Provide the [X, Y] coordinate of the cell's center where the given text is located.  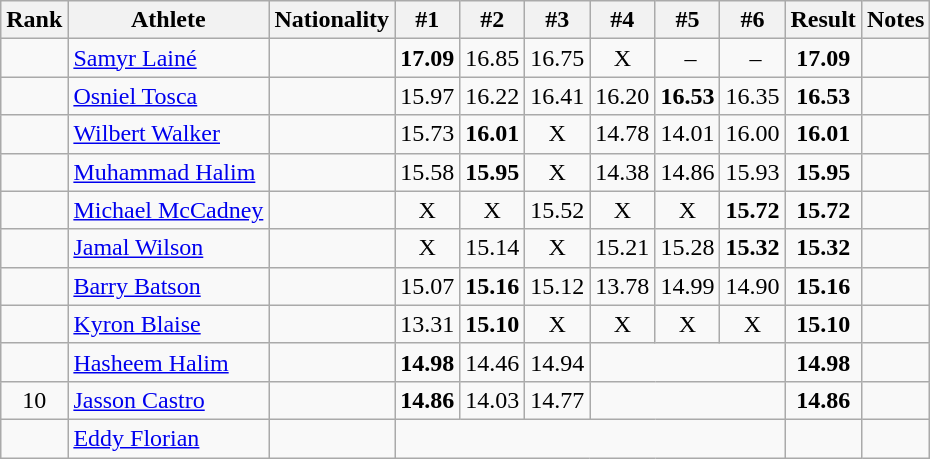
Result [823, 20]
16.00 [752, 134]
16.20 [622, 96]
15.28 [688, 248]
Jamal Wilson [168, 248]
#6 [752, 20]
14.94 [558, 362]
14.38 [622, 172]
13.31 [428, 324]
14.03 [492, 400]
#4 [622, 20]
Rank [34, 20]
14.99 [688, 286]
16.41 [558, 96]
15.12 [558, 286]
Wilbert Walker [168, 134]
Osniel Tosca [168, 96]
15.97 [428, 96]
16.75 [558, 58]
Michael McCadney [168, 210]
10 [34, 400]
15.52 [558, 210]
Nationality [332, 20]
#3 [558, 20]
14.01 [688, 134]
Barry Batson [168, 286]
Notes [895, 20]
13.78 [622, 286]
Muhammad Halim [168, 172]
Kyron Blaise [168, 324]
#2 [492, 20]
16.22 [492, 96]
#5 [688, 20]
15.07 [428, 286]
16.85 [492, 58]
Samyr Lainé [168, 58]
Hasheem Halim [168, 362]
15.21 [622, 248]
Athlete [168, 20]
14.90 [752, 286]
16.35 [752, 96]
15.58 [428, 172]
15.93 [752, 172]
14.78 [622, 134]
14.77 [558, 400]
15.14 [492, 248]
Eddy Florian [168, 438]
14.46 [492, 362]
15.73 [428, 134]
Jasson Castro [168, 400]
#1 [428, 20]
